Return the [x, y] coordinate for the center point of the cell that contains the specified text.  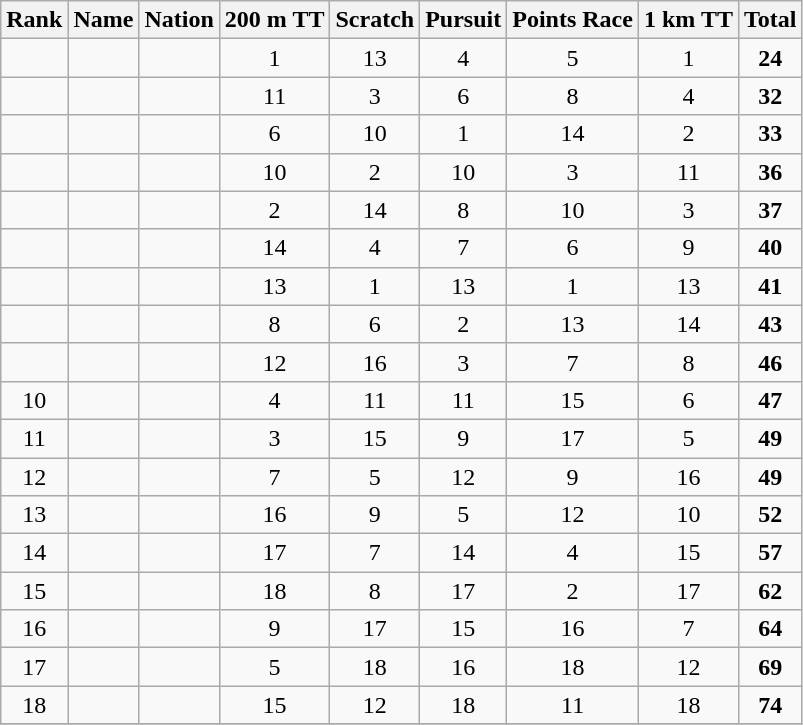
33 [770, 134]
Nation [179, 20]
Rank [34, 20]
41 [770, 286]
Points Race [573, 20]
32 [770, 96]
47 [770, 400]
69 [770, 667]
36 [770, 172]
Scratch [375, 20]
52 [770, 515]
40 [770, 248]
200 m TT [274, 20]
1 km TT [688, 20]
46 [770, 362]
37 [770, 210]
57 [770, 553]
Pursuit [464, 20]
Total [770, 20]
64 [770, 629]
24 [770, 58]
Name [104, 20]
74 [770, 705]
62 [770, 591]
43 [770, 324]
